Determine the [X, Y] coordinate at the center of the cell enclosing the given text.  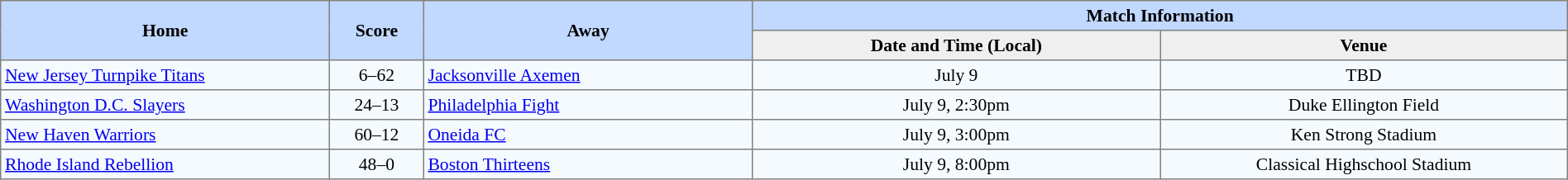
July 9 [956, 75]
Home [165, 31]
Match Information [1159, 16]
Rhode Island Rebellion [165, 164]
Philadelphia Fight [588, 105]
TBD [1365, 75]
Away [588, 31]
Score [377, 31]
Washington D.C. Slayers [165, 105]
New Jersey Turnpike Titans [165, 75]
Ken Strong Stadium [1365, 135]
48–0 [377, 164]
60–12 [377, 135]
Classical Highschool Stadium [1365, 164]
July 9, 3:00pm [956, 135]
Venue [1365, 45]
New Haven Warriors [165, 135]
July 9, 8:00pm [956, 164]
Jacksonville Axemen [588, 75]
July 9, 2:30pm [956, 105]
Date and Time (Local) [956, 45]
6–62 [377, 75]
Duke Ellington Field [1365, 105]
Boston Thirteens [588, 164]
Oneida FC [588, 135]
24–13 [377, 105]
